Pinpoint the cell where the given text exists, returning its [x, y] midpoint coordinate. 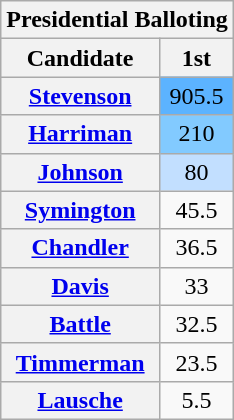
Timmerman [80, 362]
23.5 [197, 362]
1st [197, 58]
905.5 [197, 96]
Harriman [80, 134]
210 [197, 134]
Davis [80, 286]
Stevenson [80, 96]
45.5 [197, 210]
Battle [80, 324]
32.5 [197, 324]
Chandler [80, 248]
Candidate [80, 58]
Lausche [80, 400]
5.5 [197, 400]
Symington [80, 210]
33 [197, 286]
Johnson [80, 172]
Presidential Balloting [118, 20]
36.5 [197, 248]
80 [197, 172]
